From the cell containing the given text, extract its center point as (X, Y) coordinate. 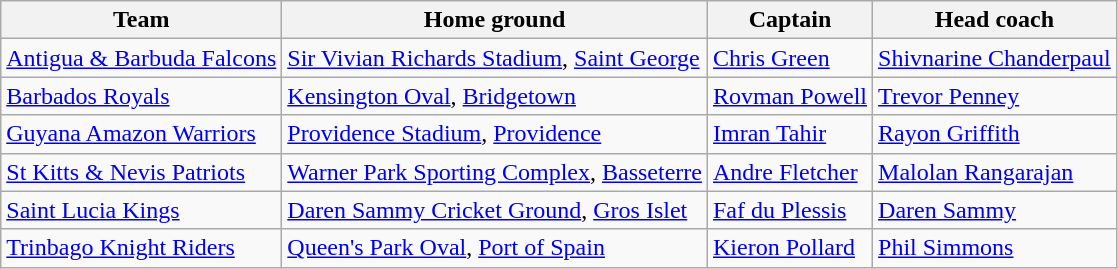
Sir Vivian Richards Stadium, Saint George (495, 58)
Saint Lucia Kings (142, 210)
Phil Simmons (995, 248)
Kieron Pollard (790, 248)
Home ground (495, 20)
Malolan Rangarajan (995, 172)
Chris Green (790, 58)
Rayon Griffith (995, 134)
Imran Tahir (790, 134)
Warner Park Sporting Complex, Basseterre (495, 172)
Andre Fletcher (790, 172)
Queen's Park Oval, Port of Spain (495, 248)
Shivnarine Chanderpaul (995, 58)
Daren Sammy (995, 210)
St Kitts & Nevis Patriots (142, 172)
Team (142, 20)
Barbados Royals (142, 96)
Daren Sammy Cricket Ground, Gros Islet (495, 210)
Trinbago Knight Riders (142, 248)
Rovman Powell (790, 96)
Faf du Plessis (790, 210)
Head coach (995, 20)
Trevor Penney (995, 96)
Guyana Amazon Warriors (142, 134)
Antigua & Barbuda Falcons (142, 58)
Kensington Oval, Bridgetown (495, 96)
Captain (790, 20)
Providence Stadium, Providence (495, 134)
